Extract the (X, Y) coordinate from the center of the cell holding the provided text.  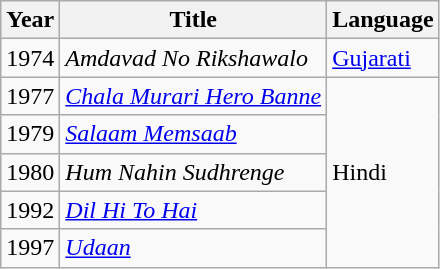
Amdavad No Rikshawalo (194, 58)
Dil Hi To Hai (194, 210)
Title (194, 20)
1974 (30, 58)
1980 (30, 172)
Hum Nahin Sudhrenge (194, 172)
1977 (30, 96)
1992 (30, 210)
Year (30, 20)
Udaan (194, 248)
Hindi (383, 172)
1979 (30, 134)
Language (383, 20)
Salaam Memsaab (194, 134)
1997 (30, 248)
Chala Murari Hero Banne (194, 96)
Gujarati (383, 58)
